Return (X, Y) of the center of cell containing provided text 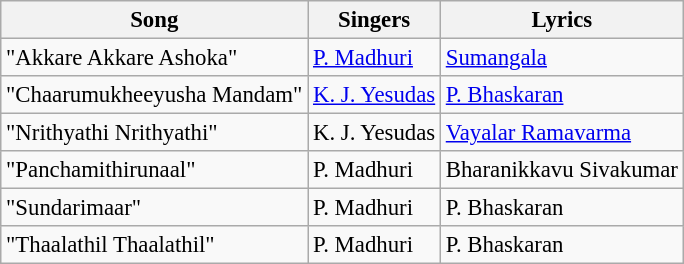
Bharanikkavu Sivakumar (562, 170)
"Nrithyathi Nrithyathi" (154, 133)
Sumangala (562, 58)
"Chaarumukheeyusha Mandam" (154, 95)
Vayalar Ramavarma (562, 133)
"Sundarimaar" (154, 208)
Song (154, 20)
"Panchamithirunaal" (154, 170)
Singers (374, 20)
"Akkare Akkare Ashoka" (154, 58)
"Thaalathil Thaalathil" (154, 245)
Lyrics (562, 20)
